Output the (X, Y) coordinate of the center of the cell containing the given text.  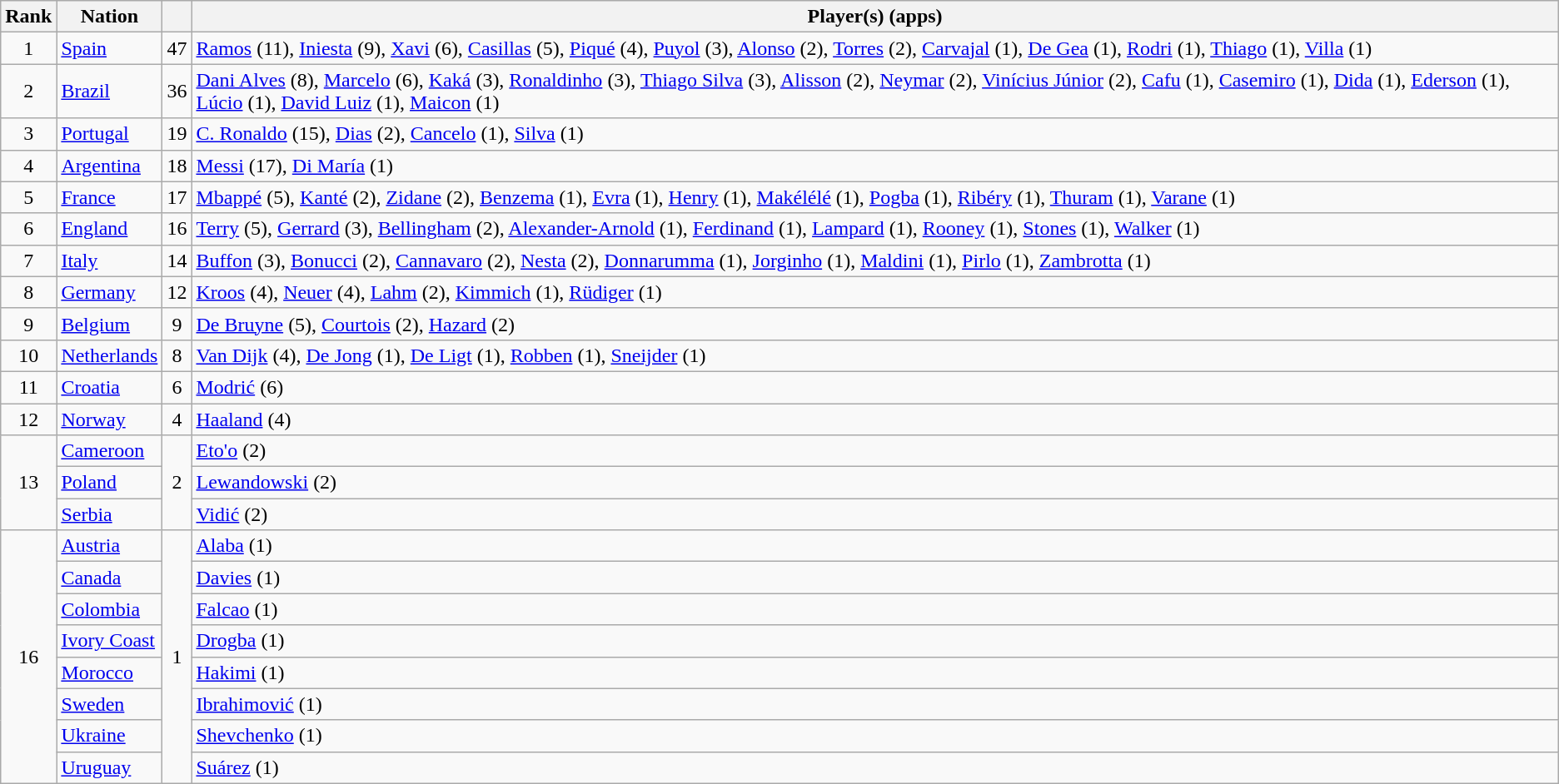
19 (177, 134)
17 (177, 197)
Uruguay (110, 767)
Nation (110, 17)
Germany (110, 292)
Haaland (4) (874, 419)
18 (177, 166)
5 (28, 197)
Hakimi (1) (874, 672)
Vidić (2) (874, 514)
Sweden (110, 704)
14 (177, 261)
Davies (1) (874, 578)
47 (177, 48)
10 (28, 355)
Canada (110, 578)
Ibrahimović (1) (874, 704)
Argentina (110, 166)
7 (28, 261)
Drogba (1) (874, 641)
Van Dijk (4), De Jong (1), De Ligt (1), Robben (1), Sneijder (1) (874, 355)
Alaba (1) (874, 546)
Poland (110, 483)
Croatia (110, 387)
Lewandowski (2) (874, 483)
Rank (28, 17)
Player(s) (apps) (874, 17)
Brazil (110, 92)
Suárez (1) (874, 767)
Falcao (1) (874, 609)
C. Ronaldo (15), Dias (2), Cancelo (1), Silva (1) (874, 134)
Modrić (6) (874, 387)
Shevchenko (1) (874, 736)
Ivory Coast (110, 641)
De Bruyne (5), Courtois (2), Hazard (2) (874, 324)
Buffon (3), Bonucci (2), Cannavaro (2), Nesta (2), Donnarumma (1), Jorginho (1), Maldini (1), Pirlo (1), Zambrotta (1) (874, 261)
Colombia (110, 609)
Italy (110, 261)
Norway (110, 419)
Netherlands (110, 355)
Mbappé (5), Kanté (2), Zidane (2), Benzema (1), Evra (1), Henry (1), Makélélé (1), Pogba (1), Ribéry (1), Thuram (1), Varane (1) (874, 197)
England (110, 229)
Cameroon (110, 451)
Eto'o (2) (874, 451)
Serbia (110, 514)
13 (28, 483)
36 (177, 92)
Morocco (110, 672)
Austria (110, 546)
Kroos (4), Neuer (4), Lahm (2), Kimmich (1), Rüdiger (1) (874, 292)
Portugal (110, 134)
Spain (110, 48)
France (110, 197)
Messi (17), Di María (1) (874, 166)
11 (28, 387)
3 (28, 134)
Ukraine (110, 736)
Terry (5), Gerrard (3), Bellingham (2), Alexander-Arnold (1), Ferdinand (1), Lampard (1), Rooney (1), Stones (1), Walker (1) (874, 229)
Belgium (110, 324)
